Return the [x, y] coordinate for the center point of the cell that contains the specified text.  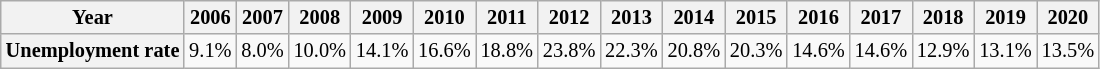
12.9% [943, 51]
14.1% [382, 51]
2013 [631, 17]
2011 [507, 17]
23.8% [569, 51]
2009 [382, 17]
16.6% [444, 51]
2010 [444, 17]
13.5% [1068, 51]
2012 [569, 17]
20.8% [694, 51]
20.3% [756, 51]
2020 [1068, 17]
9.1% [210, 51]
10.0% [320, 51]
Unemployment rate [93, 51]
2016 [818, 17]
2019 [1005, 17]
2006 [210, 17]
2007 [262, 17]
2018 [943, 17]
13.1% [1005, 51]
2014 [694, 17]
2008 [320, 17]
2017 [881, 17]
18.8% [507, 51]
2015 [756, 17]
22.3% [631, 51]
Year [93, 17]
8.0% [262, 51]
